Extract the [X, Y] coordinate from the center of the cell holding the provided text.  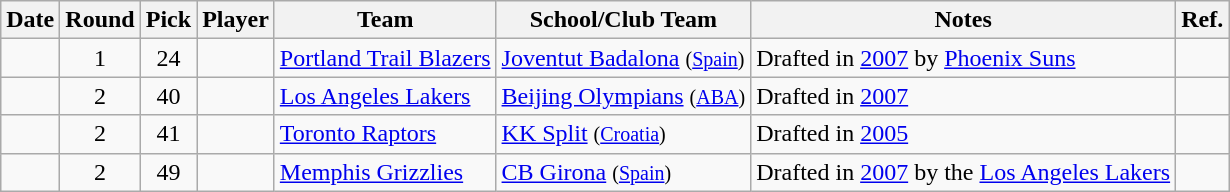
Pick [168, 20]
Team [385, 20]
41 [168, 134]
Drafted in 2007 by the Los Angeles Lakers [964, 172]
Drafted in 2007 [964, 96]
School/Club Team [624, 20]
Date [30, 20]
1 [100, 58]
Portland Trail Blazers [385, 58]
Beijing Olympians (ABA) [624, 96]
Los Angeles Lakers [385, 96]
Drafted in 2007 by Phoenix Suns [964, 58]
Joventut Badalona (Spain) [624, 58]
49 [168, 172]
KK Split (Croatia) [624, 134]
Toronto Raptors [385, 134]
24 [168, 58]
Round [100, 20]
40 [168, 96]
Drafted in 2005 [964, 134]
Memphis Grizzlies [385, 172]
Ref. [1202, 20]
Player [236, 20]
Notes [964, 20]
CB Girona (Spain) [624, 172]
